Search for the cell housing the specified text and yield its (x, y) center coordinate. 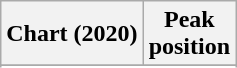
Peakposition (189, 34)
Chart (2020) (72, 34)
